Determine the [X, Y] coordinate at the center of the cell enclosing the given text.  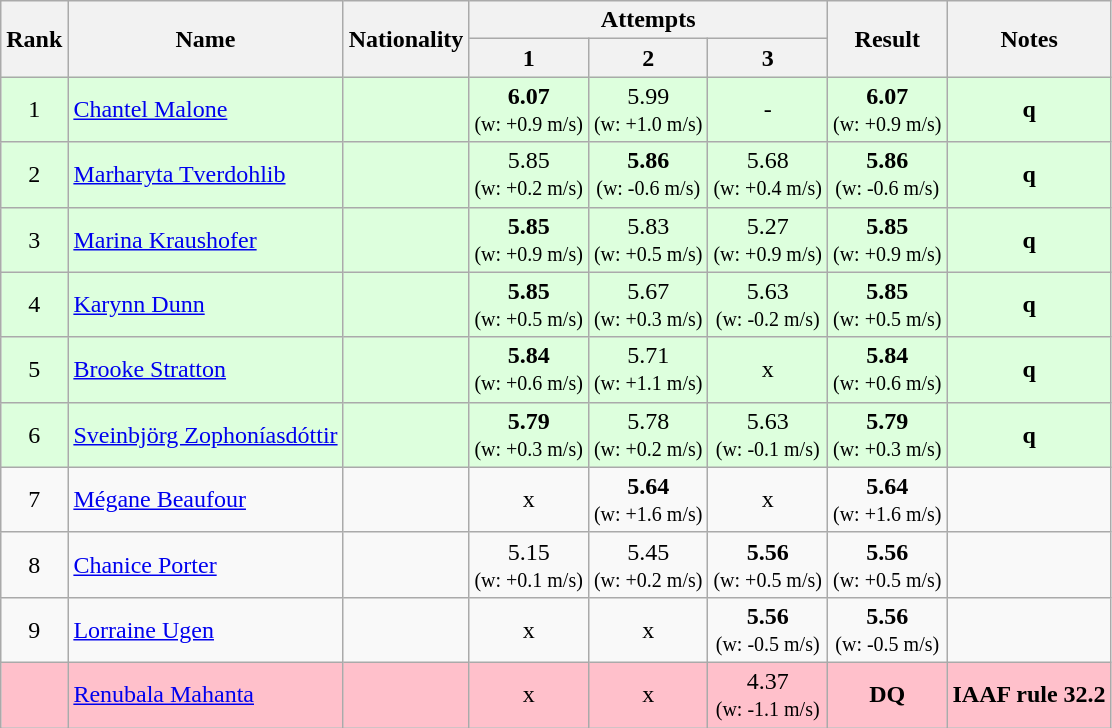
Marina Kraushofer [206, 240]
5.56 (w: +0.5 m/s) [887, 564]
Nationality [406, 39]
5.64 (w: +1.6 m/s) [887, 500]
5.85 (w: +0.5 m/s) [887, 304]
Rank [34, 39]
5.79 (w: +0.3 m/s) [887, 434]
5.84 (w: +0.6 m/s) [887, 370]
4.37(w: -1.1 m/s) [768, 694]
5.85(w: +0.5 m/s) [529, 304]
5.68(w: +0.4 m/s) [768, 174]
Chantel Malone [206, 110]
Attempts [648, 20]
Marharyta Tverdohlib [206, 174]
Lorraine Ugen [206, 630]
5.86 (w: -0.6 m/s) [887, 174]
Mégane Beaufour [206, 500]
5 [34, 370]
5.83(w: +0.5 m/s) [648, 240]
6.07(w: +0.9 m/s) [529, 110]
5.67(w: +0.3 m/s) [648, 304]
5.78(w: +0.2 m/s) [648, 434]
Chanice Porter [206, 564]
Notes [1029, 39]
5.63(w: -0.2 m/s) [768, 304]
5.56 (w: -0.5 m/s) [887, 630]
5.27(w: +0.9 m/s) [768, 240]
5.79(w: +0.3 m/s) [529, 434]
9 [34, 630]
- [768, 110]
5.85 (w: +0.9 m/s) [887, 240]
5.86(w: -0.6 m/s) [648, 174]
5.99(w: +1.0 m/s) [648, 110]
5.15(w: +0.1 m/s) [529, 564]
DQ [887, 694]
Renubala Mahanta [206, 694]
6 [34, 434]
IAAF rule 32.2 [1029, 694]
5.56(w: +0.5 m/s) [768, 564]
Result [887, 39]
8 [34, 564]
5.71(w: +1.1 m/s) [648, 370]
5.64(w: +1.6 m/s) [648, 500]
6.07 (w: +0.9 m/s) [887, 110]
Name [206, 39]
Sveinbjörg Zophoníasdóttir [206, 434]
5.56(w: -0.5 m/s) [768, 630]
4 [34, 304]
5.45(w: +0.2 m/s) [648, 564]
5.84(w: +0.6 m/s) [529, 370]
5.85(w: +0.9 m/s) [529, 240]
Karynn Dunn [206, 304]
5.85(w: +0.2 m/s) [529, 174]
7 [34, 500]
Brooke Stratton [206, 370]
5.63(w: -0.1 m/s) [768, 434]
